Identify which cell holds the provided text, then report its [X, Y] central coordinate. 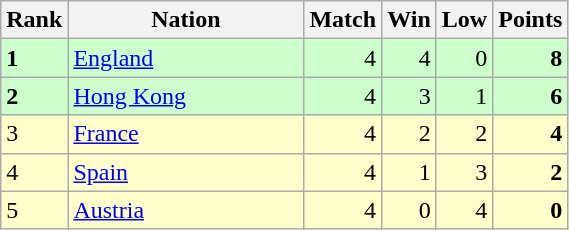
Spain [186, 172]
Low [464, 20]
England [186, 58]
5 [34, 210]
Win [410, 20]
France [186, 134]
Match [343, 20]
6 [530, 96]
Nation [186, 20]
Hong Kong [186, 96]
Points [530, 20]
Rank [34, 20]
Austria [186, 210]
8 [530, 58]
